Locate the cell with the specified text and output its (X, Y) center coordinate. 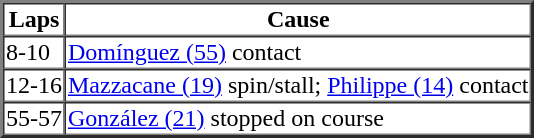
Cause (298, 20)
55-57 (34, 118)
Domínguez (55) contact (298, 52)
12-16 (34, 86)
Laps (34, 20)
Mazzacane (19) spin/stall; Philippe (14) contact (298, 86)
González (21) stopped on course (298, 118)
8-10 (34, 52)
